Search for the cell housing the specified text and yield its [x, y] center coordinate. 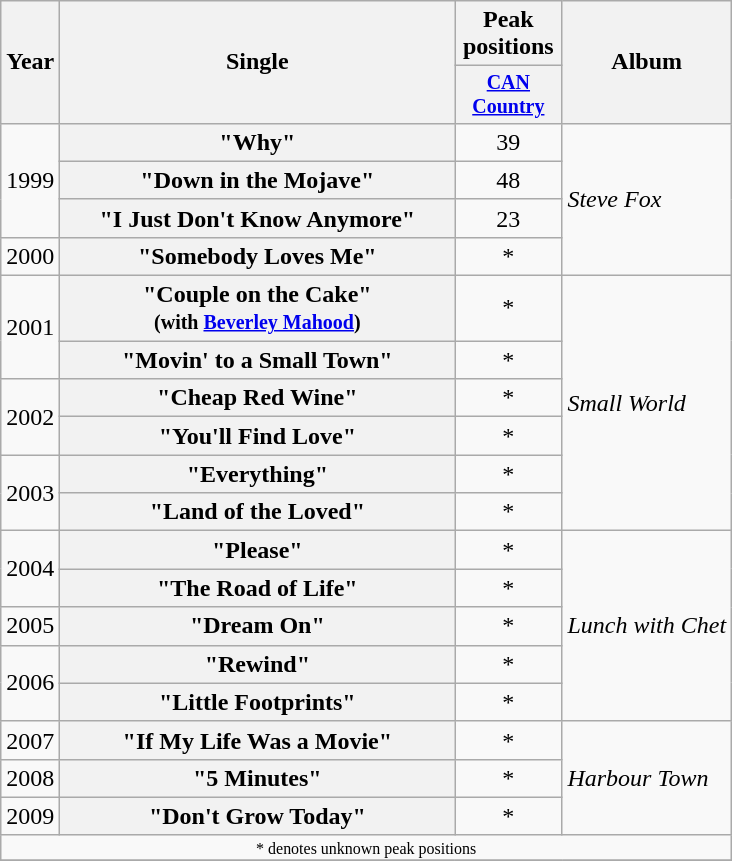
"Why" [258, 142]
Album [647, 62]
"Cheap Red Wine" [258, 398]
"Dream On" [258, 626]
2009 [30, 816]
2000 [30, 256]
"Movin' to a Small Town" [258, 360]
Single [258, 62]
2006 [30, 683]
"The Road of Life" [258, 588]
2002 [30, 417]
1999 [30, 180]
"5 Minutes" [258, 778]
"You'll Find Love" [258, 436]
"Land of the Loved" [258, 512]
23 [508, 218]
"I Just Don't Know Anymore" [258, 218]
"Couple on the Cake"(with Beverley Mahood) [258, 308]
Small World [647, 404]
Lunch with Chet [647, 626]
"Don't Grow Today" [258, 816]
2005 [30, 626]
"Rewind" [258, 664]
Harbour Town [647, 778]
"If My Life Was a Movie" [258, 740]
"Little Footprints" [258, 702]
"Down in the Mojave" [258, 180]
CAN Country [508, 94]
2004 [30, 569]
Steve Fox [647, 199]
* denotes unknown peak positions [366, 847]
39 [508, 142]
2003 [30, 493]
2008 [30, 778]
"Please" [258, 550]
"Everything" [258, 474]
48 [508, 180]
Peak positions [508, 34]
2007 [30, 740]
Year [30, 62]
2001 [30, 328]
"Somebody Loves Me" [258, 256]
